Locate the cell with the specified text and output its (x, y) center coordinate. 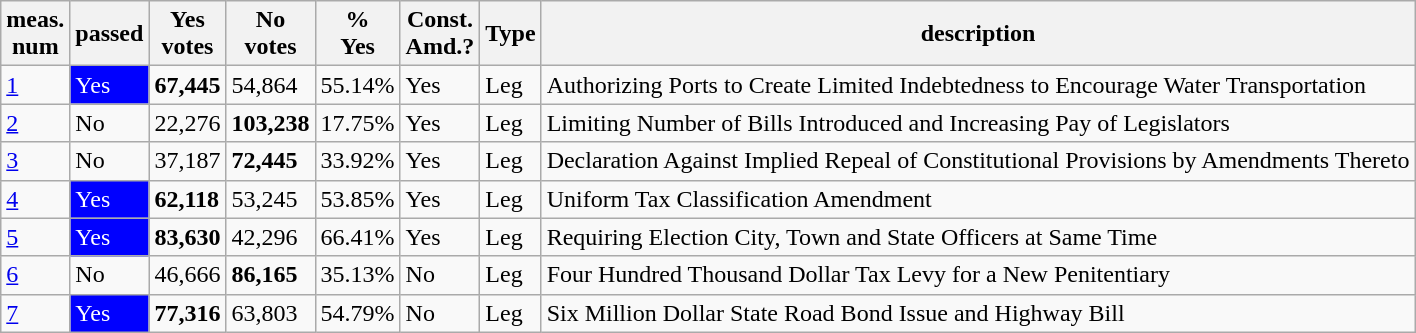
35.13% (358, 275)
7 (36, 313)
Yesvotes (188, 34)
description (978, 34)
103,238 (270, 123)
77,316 (188, 313)
46,666 (188, 275)
72,445 (270, 161)
Declaration Against Implied Repeal of Constitutional Provisions by Amendments Thereto (978, 161)
passed (110, 34)
86,165 (270, 275)
Type (510, 34)
4 (36, 199)
5 (36, 237)
Requiring Election City, Town and State Officers at Same Time (978, 237)
%Yes (358, 34)
1 (36, 85)
66.41% (358, 237)
54,864 (270, 85)
54.79% (358, 313)
37,187 (188, 161)
Limiting Number of Bills Introduced and Increasing Pay of Legislators (978, 123)
62,118 (188, 199)
53.85% (358, 199)
Uniform Tax Classification Amendment (978, 199)
Four Hundred Thousand Dollar Tax Levy for a New Penitentiary (978, 275)
22,276 (188, 123)
Novotes (270, 34)
17.75% (358, 123)
53,245 (270, 199)
6 (36, 275)
2 (36, 123)
meas.num (36, 34)
Six Million Dollar State Road Bond Issue and Highway Bill (978, 313)
42,296 (270, 237)
63,803 (270, 313)
Const.Amd.? (440, 34)
Authorizing Ports to Create Limited Indebtedness to Encourage Water Transportation (978, 85)
3 (36, 161)
83,630 (188, 237)
33.92% (358, 161)
55.14% (358, 85)
67,445 (188, 85)
